For the text-containing cell, return its midpoint in [x, y] coordinate format. 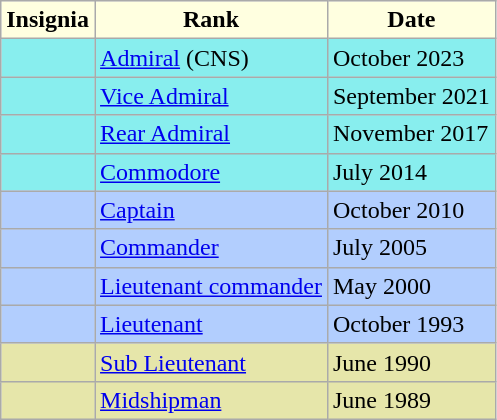
Vice Admiral [212, 96]
Lieutenant [212, 324]
June 1989 [411, 400]
Lieutenant commander [212, 286]
Rear Admiral [212, 134]
October 2023 [411, 58]
Admiral (CNS) [212, 58]
Midshipman [212, 400]
Commodore [212, 172]
November 2017 [411, 134]
July 2014 [411, 172]
Captain [212, 210]
Rank [212, 20]
September 2021 [411, 96]
October 1993 [411, 324]
Date [411, 20]
Insignia [48, 20]
June 1990 [411, 362]
Sub Lieutenant [212, 362]
October 2010 [411, 210]
Commander [212, 248]
July 2005 [411, 248]
May 2000 [411, 286]
